Locate the cell with the specified text and output its (X, Y) center coordinate. 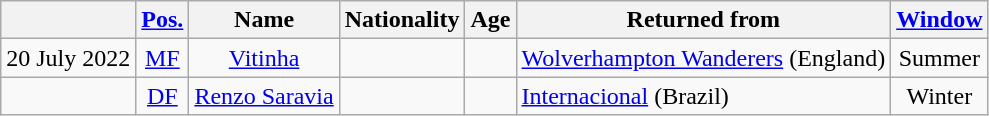
DF (162, 96)
20 July 2022 (68, 58)
Renzo Saravia (264, 96)
Returned from (704, 20)
Age (490, 20)
MF (162, 58)
Vitinha (264, 58)
Winter (940, 96)
Nationality (402, 20)
Window (940, 20)
Wolverhampton Wanderers (England) (704, 58)
Summer (940, 58)
Pos. (162, 20)
Internacional (Brazil) (704, 96)
Name (264, 20)
